Locate the cell with the specified text and output its [x, y] center coordinate. 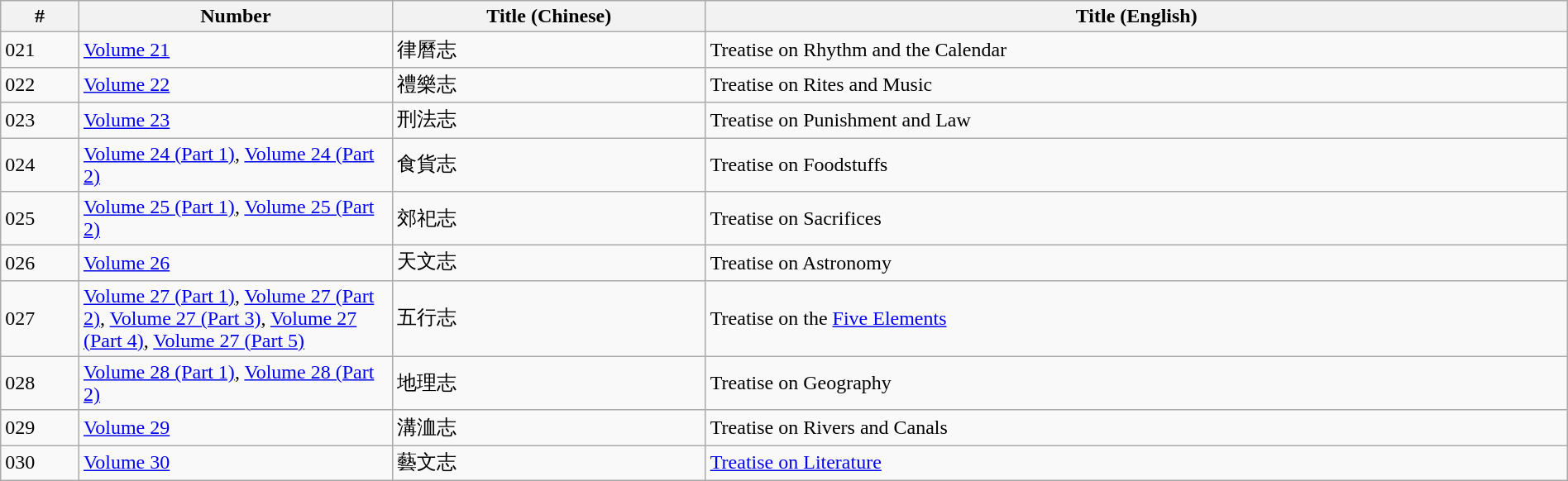
Treatise on the Five Elements [1136, 318]
Title (Chinese) [549, 17]
030 [40, 463]
Volume 28 (Part 1), Volume 28 (Part 2) [235, 383]
Treatise on Geography [1136, 383]
Volume 21 [235, 50]
Volume 26 [235, 263]
Volume 22 [235, 84]
Treatise on Punishment and Law [1136, 121]
Treatise on Rhythm and the Calendar [1136, 50]
食貨志 [549, 164]
Number [235, 17]
027 [40, 318]
029 [40, 428]
Treatise on Literature [1136, 463]
Volume 24 (Part 1), Volume 24 (Part 2) [235, 164]
Volume 23 [235, 121]
郊祀志 [549, 218]
Treatise on Rivers and Canals [1136, 428]
禮樂志 [549, 84]
Treatise on Foodstuffs [1136, 164]
025 [40, 218]
五行志 [549, 318]
# [40, 17]
藝文志 [549, 463]
Title (English) [1136, 17]
Treatise on Astronomy [1136, 263]
024 [40, 164]
Volume 27 (Part 1), Volume 27 (Part 2), Volume 27 (Part 3), Volume 27 (Part 4), Volume 27 (Part 5) [235, 318]
028 [40, 383]
律曆志 [549, 50]
Treatise on Rites and Music [1136, 84]
021 [40, 50]
Volume 30 [235, 463]
地理志 [549, 383]
天文志 [549, 263]
溝洫志 [549, 428]
026 [40, 263]
023 [40, 121]
Volume 29 [235, 428]
Volume 25 (Part 1), Volume 25 (Part 2) [235, 218]
022 [40, 84]
刑法志 [549, 121]
Treatise on Sacrifices [1136, 218]
